Detect which cell encompasses the target text, then output its (X, Y) center coordinate. 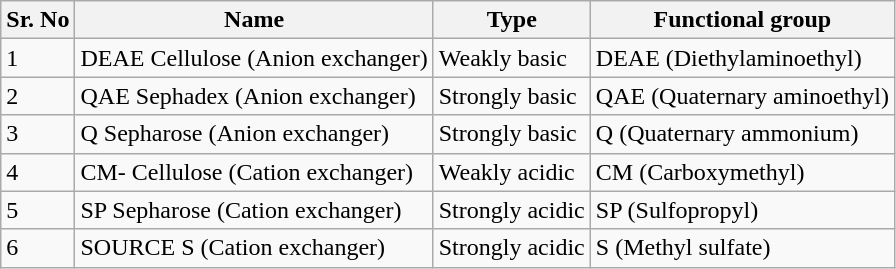
3 (38, 134)
SP (Sulfopropyl) (742, 210)
SP Sepharose (Cation exchanger) (254, 210)
CM (Carboxymethyl) (742, 172)
QAE Sephadex (Anion exchanger) (254, 96)
QAE (Quaternary aminoethyl) (742, 96)
Functional group (742, 20)
Type (512, 20)
SOURCE S (Cation exchanger) (254, 248)
DEAE Cellulose (Anion exchanger) (254, 58)
Q (Quaternary ammonium) (742, 134)
5 (38, 210)
Q Sepharose (Anion exchanger) (254, 134)
1 (38, 58)
DEAE (Diethylaminoethyl) (742, 58)
4 (38, 172)
Sr. No (38, 20)
Weakly basic (512, 58)
Weakly acidic (512, 172)
6 (38, 248)
Name (254, 20)
S (Methyl sulfate) (742, 248)
2 (38, 96)
CM- Cellulose (Cation exchanger) (254, 172)
